Pinpoint the cell where the given text exists, returning its (X, Y) midpoint coordinate. 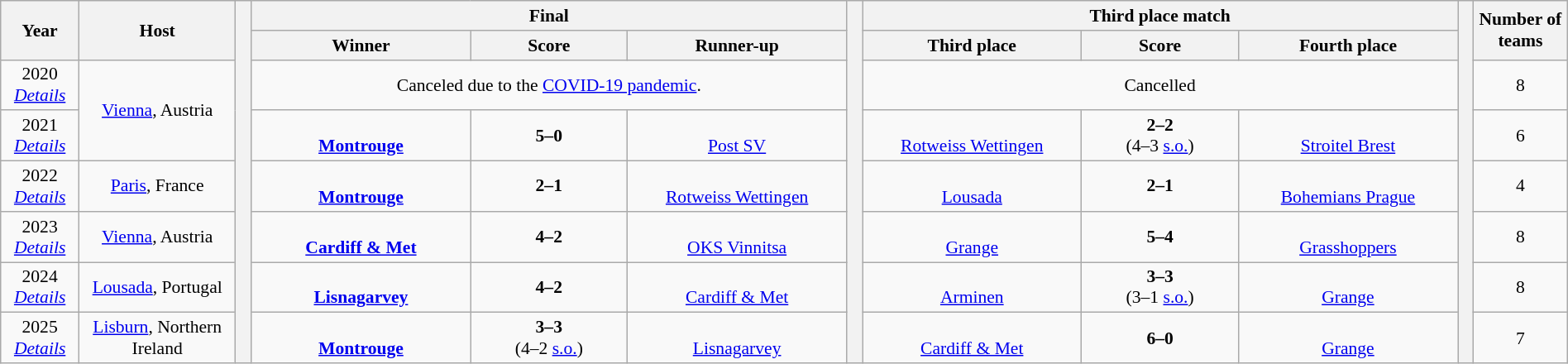
5–0 (549, 136)
2025Details (40, 338)
Lousada, Portugal (157, 288)
Fourth place (1348, 45)
Stroitel Brest (1348, 136)
6–0 (1159, 338)
Paris, France (157, 187)
Host (157, 30)
Bohemians Prague (1348, 187)
Third place match (1160, 16)
2021Details (40, 136)
2024Details (40, 288)
4 (1520, 187)
2022Details (40, 187)
Winner (361, 45)
2–2(4–3 s.o.) (1159, 136)
Number of teams (1520, 30)
2023Details (40, 237)
Grasshoppers (1348, 237)
Cancelled (1160, 84)
Lousada (973, 187)
3–3(4–2 s.o.) (549, 338)
OKS Vinnitsa (738, 237)
Post SV (738, 136)
Lisburn, Northern Ireland (157, 338)
5–4 (1159, 237)
7 (1520, 338)
Arminen (973, 288)
Runner-up (738, 45)
Canceled due to the COVID-19 pandemic. (549, 84)
2020Details (40, 84)
Final (549, 16)
Year (40, 30)
6 (1520, 136)
Third place (973, 45)
3–3(3–1 s.o.) (1159, 288)
